Return the (x, y) coordinate for the center point of the cell that contains the specified text.  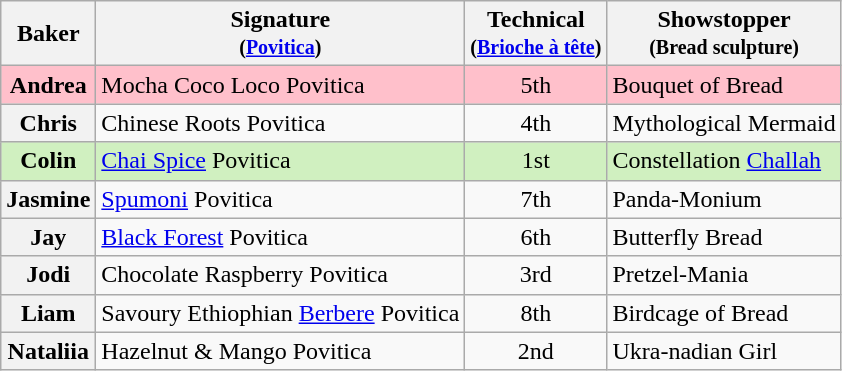
3rd (536, 275)
8th (536, 313)
Mocha Coco Loco Povitica (280, 85)
Chocolate Raspberry Povitica (280, 275)
1st (536, 161)
Constellation Challah (724, 161)
Black Forest Povitica (280, 237)
Baker (48, 34)
Butterfly Bread (724, 237)
Chai Spice Povitica (280, 161)
Hazelnut & Mango Povitica (280, 351)
Mythological Mermaid (724, 123)
6th (536, 237)
Bouquet of Bread (724, 85)
4th (536, 123)
Panda-Monium (724, 199)
Nataliia (48, 351)
Jasmine (48, 199)
Signature(Povitica) (280, 34)
Pretzel-Mania (724, 275)
5th (536, 85)
Birdcage of Bread (724, 313)
Showstopper(Bread sculpture) (724, 34)
Chinese Roots Povitica (280, 123)
Ukra-nadian Girl (724, 351)
Spumoni Povitica (280, 199)
Savoury Ethiophian Berbere Povitica (280, 313)
Colin (48, 161)
Jay (48, 237)
7th (536, 199)
Technical(Brioche à tête) (536, 34)
Chris (48, 123)
Liam (48, 313)
2nd (536, 351)
Jodi (48, 275)
Andrea (48, 85)
